Output the (x, y) coordinate of the center of the cell containing the given text.  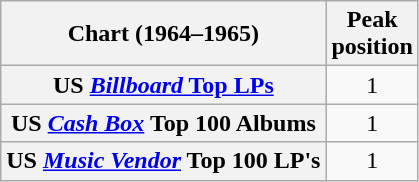
US Billboard Top LPs (164, 85)
Peakposition (372, 34)
Chart (1964–1965) (164, 34)
US Cash Box Top 100 Albums (164, 123)
US Music Vendor Top 100 LP's (164, 161)
